Return the (X, Y) coordinate for the center point of the cell that contains the specified text.  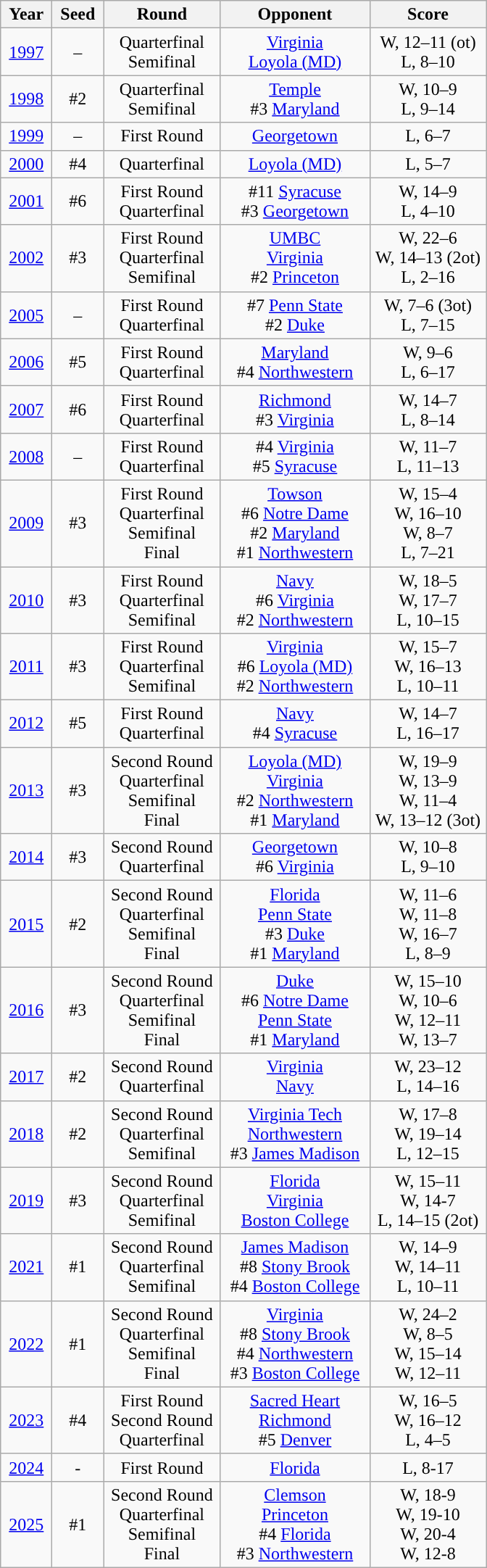
2013 (26, 790)
2016 (26, 1011)
W, 19–9W, 13–9W, 11–4W, 13–12 (3ot) (428, 790)
Temple#3 Maryland (295, 99)
W, 15–7W, 16–13L, 10–11 (428, 667)
Richmond#3 Virginia (295, 409)
Virginia#8 Stony Brook#4 Northwestern#3 Boston College (295, 1344)
VirginiaNavy (295, 1077)
1997 (26, 52)
2006 (26, 362)
Georgetown (295, 136)
Duke#6 Notre DamePenn State#1 Maryland (295, 1011)
#11 Syracuse#3 Georgetown (295, 202)
2001 (26, 202)
Quarterfinal (162, 164)
W, 10–8L, 9–10 (428, 857)
2023 (26, 1420)
FloridaVirginia Boston College (295, 1200)
2021 (26, 1267)
2007 (26, 409)
2025 (26, 1524)
2014 (26, 857)
W, 7–6 (3ot)L, 7–15 (428, 315)
2012 (26, 723)
W, 23–12L, 14–16 (428, 1077)
2011 (26, 667)
W, 14–9W, 14–11L, 10–11 (428, 1267)
W, 11–6W, 11–8W, 16–7L, 8–9 (428, 924)
W, 11–7L, 11–13 (428, 457)
L, 5–7 (428, 164)
UMBCVirginia#2 Princeton (295, 258)
James Madison#8 Stony Brook #4 Boston College (295, 1267)
- (78, 1467)
2017 (26, 1077)
Towson#6 Notre Dame#2 Maryland#1 Northwestern (295, 523)
W, 18–5W, 17–7L, 10–15 (428, 600)
#7 Penn State#2 Duke (295, 315)
2008 (26, 457)
1998 (26, 99)
First RoundQuarterfinalSemifinalFinal (162, 523)
W, 15–11W, 14-7L, 14–15 (2ot) (428, 1200)
Sacred HeartRichmond#5 Denver (295, 1420)
Virginia TechNorthwestern#3 James Madison (295, 1134)
W, 14–7L, 16–17 (428, 723)
Maryland#4 Northwestern (295, 362)
Seed (78, 14)
Round (162, 14)
Clemson Princeton#4 Florida#3 Northwestern (295, 1524)
Loyola (MD) (295, 164)
W, 17–8W, 19–14L, 12–15 (428, 1134)
W, 24–2W, 8–5W, 15–14W, 12–11 (428, 1344)
FloridaPenn State#3 Duke#1 Maryland (295, 924)
2002 (26, 258)
W, 15–4W, 16–10W, 8–7L, 7–21 (428, 523)
1999 (26, 136)
2009 (26, 523)
W, 16–5W, 16–12L, 4–5 (428, 1420)
2018 (26, 1134)
W, 10–9L, 9–14 (428, 99)
2000 (26, 164)
Opponent (295, 14)
W, 12–11 (ot)L, 8–10 (428, 52)
2015 (26, 924)
L, 8-17 (428, 1467)
W, 18-9W, 19-10W, 20-4W, 12-8 (428, 1524)
2019 (26, 1200)
Loyola (MD)Virginia#2 Northwestern#1 Maryland (295, 790)
W, 22–6W, 14–13 (2ot)L, 2–16 (428, 258)
Navy#6 Virginia#2 Northwestern (295, 600)
Georgetown#6 Virginia (295, 857)
Year (26, 14)
W, 15–10W, 10–6W, 12–11W, 13–7 (428, 1011)
Score (428, 14)
Navy#4 Syracuse (295, 723)
W, 9–6L, 6–17 (428, 362)
W, 14–9L, 4–10 (428, 202)
VirginiaLoyola (MD) (295, 52)
2010 (26, 600)
2024 (26, 1467)
L, 6–7 (428, 136)
Florida (295, 1467)
First RoundSecond RoundQuarterfinal (162, 1420)
2005 (26, 315)
2022 (26, 1344)
W, 14–7L, 8–14 (428, 409)
#4 Virginia#5 Syracuse (295, 457)
Virginia#6 Loyola (MD)#2 Northwestern (295, 667)
